Provide the (X, Y) coordinate of the cell's center where the given text is located.  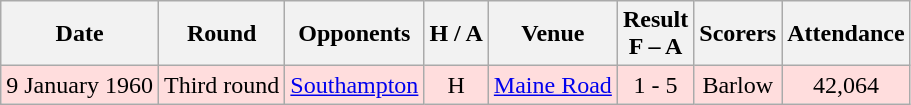
Date (80, 34)
Southampton (354, 85)
Venue (552, 34)
Scorers (738, 34)
42,064 (846, 85)
H (456, 85)
9 January 1960 (80, 85)
Barlow (738, 85)
Round (221, 34)
Opponents (354, 34)
H / A (456, 34)
ResultF – A (655, 34)
Attendance (846, 34)
1 - 5 (655, 85)
Maine Road (552, 85)
Third round (221, 85)
